Detect which cell encompasses the target text, then output its [X, Y] center coordinate. 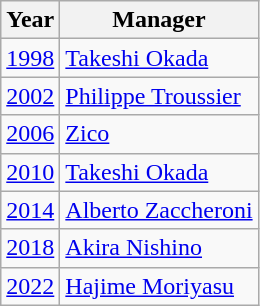
2002 [30, 96]
Year [30, 20]
2018 [30, 248]
Alberto Zaccheroni [159, 210]
2022 [30, 286]
Hajime Moriyasu [159, 286]
1998 [30, 58]
2010 [30, 172]
2006 [30, 134]
Akira Nishino [159, 248]
Zico [159, 134]
2014 [30, 210]
Manager [159, 20]
Philippe Troussier [159, 96]
